Search for the cell housing the specified text and yield its [X, Y] center coordinate. 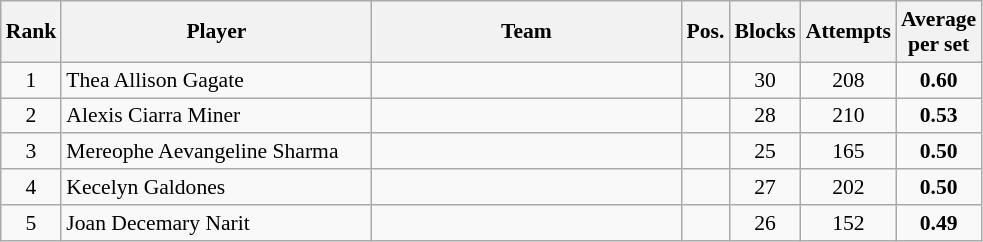
Mereophe Aevangeline Sharma [216, 152]
Rank [32, 32]
5 [32, 223]
208 [848, 80]
Team [526, 32]
Kecelyn Galdones [216, 187]
3 [32, 152]
0.53 [938, 116]
Alexis Ciarra Miner [216, 116]
Joan Decemary Narit [216, 223]
27 [764, 187]
4 [32, 187]
210 [848, 116]
1 [32, 80]
152 [848, 223]
Attempts [848, 32]
165 [848, 152]
Pos. [706, 32]
Blocks [764, 32]
Player [216, 32]
Average per set [938, 32]
Thea Allison Gagate [216, 80]
0.60 [938, 80]
25 [764, 152]
26 [764, 223]
28 [764, 116]
202 [848, 187]
30 [764, 80]
0.49 [938, 223]
2 [32, 116]
